Locate the cell with the specified text and output its (X, Y) center coordinate. 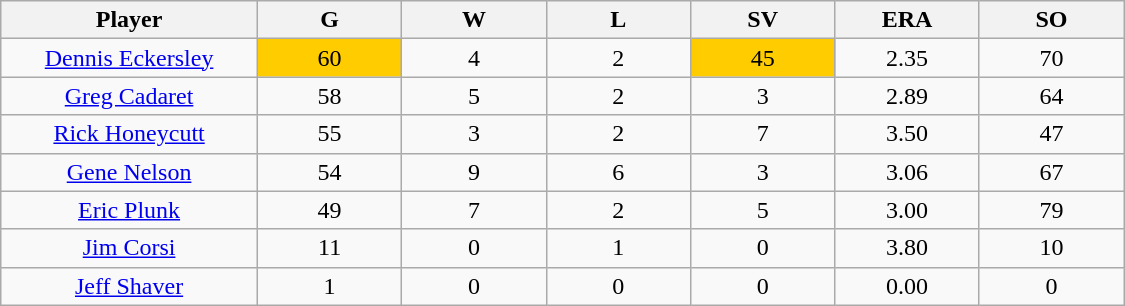
60 (329, 58)
Dennis Eckersley (130, 58)
47 (1051, 134)
45 (763, 58)
Player (130, 20)
Jim Corsi (130, 248)
49 (329, 210)
4 (474, 58)
Greg Cadaret (130, 96)
64 (1051, 96)
L (618, 20)
0.00 (907, 286)
ERA (907, 20)
Gene Nelson (130, 172)
70 (1051, 58)
58 (329, 96)
Jeff Shaver (130, 286)
3.50 (907, 134)
Eric Plunk (130, 210)
W (474, 20)
2.35 (907, 58)
6 (618, 172)
79 (1051, 210)
2.89 (907, 96)
55 (329, 134)
G (329, 20)
3.00 (907, 210)
9 (474, 172)
SO (1051, 20)
11 (329, 248)
67 (1051, 172)
10 (1051, 248)
SV (763, 20)
3.06 (907, 172)
Rick Honeycutt (130, 134)
54 (329, 172)
3.80 (907, 248)
